Detect which cell encompasses the target text, then output its [x, y] center coordinate. 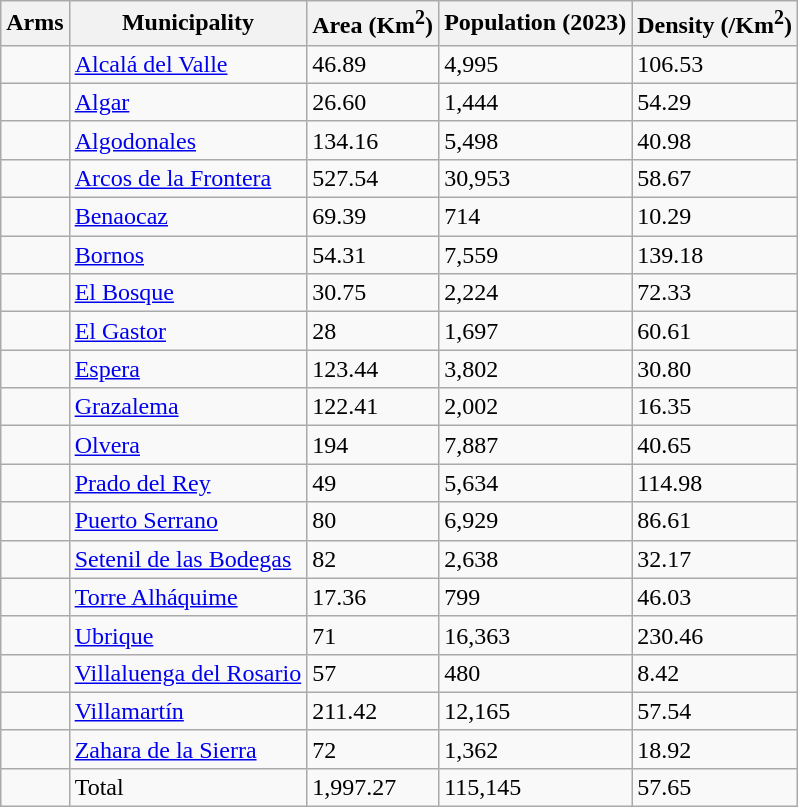
114.98 [715, 483]
32.17 [715, 559]
57.65 [715, 787]
57.54 [715, 711]
Ubrique [188, 635]
714 [536, 217]
7,559 [536, 255]
Villamartín [188, 711]
Setenil de las Bodegas [188, 559]
54.31 [373, 255]
4,995 [536, 64]
123.44 [373, 369]
86.61 [715, 521]
Municipality [188, 24]
El Bosque [188, 293]
2,224 [536, 293]
18.92 [715, 749]
82 [373, 559]
1,362 [536, 749]
Zahara de la Sierra [188, 749]
71 [373, 635]
799 [536, 597]
Total [188, 787]
3,802 [536, 369]
30.80 [715, 369]
58.67 [715, 178]
72 [373, 749]
16.35 [715, 407]
6,929 [536, 521]
Arcos de la Frontera [188, 178]
Villaluenga del Rosario [188, 673]
211.42 [373, 711]
28 [373, 331]
139.18 [715, 255]
46.89 [373, 64]
7,887 [536, 445]
Torre Alháquime [188, 597]
80 [373, 521]
El Gastor [188, 331]
5,498 [536, 140]
134.16 [373, 140]
5,634 [536, 483]
Espera [188, 369]
8.42 [715, 673]
230.46 [715, 635]
Algodonales [188, 140]
Area (Km2) [373, 24]
30.75 [373, 293]
106.53 [715, 64]
Prado del Rey [188, 483]
2,638 [536, 559]
40.98 [715, 140]
60.61 [715, 331]
1,697 [536, 331]
12,165 [536, 711]
527.54 [373, 178]
17.36 [373, 597]
115,145 [536, 787]
122.41 [373, 407]
480 [536, 673]
Puerto Serrano [188, 521]
Bornos [188, 255]
Grazalema [188, 407]
Alcalá del Valle [188, 64]
69.39 [373, 217]
Population (2023) [536, 24]
194 [373, 445]
40.65 [715, 445]
Algar [188, 102]
10.29 [715, 217]
72.33 [715, 293]
16,363 [536, 635]
26.60 [373, 102]
1,997.27 [373, 787]
57 [373, 673]
54.29 [715, 102]
49 [373, 483]
1,444 [536, 102]
30,953 [536, 178]
2,002 [536, 407]
Density (/Km2) [715, 24]
Olvera [188, 445]
Arms [35, 24]
Benaocaz [188, 217]
46.03 [715, 597]
